Extract the (X, Y) coordinate from the center of the cell holding the provided text.  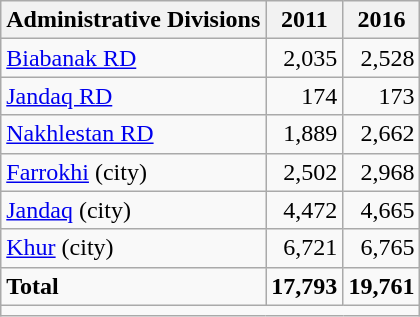
19,761 (382, 286)
2016 (382, 20)
Biabanak RD (134, 58)
4,472 (304, 210)
Jandaq RD (134, 96)
Administrative Divisions (134, 20)
4,665 (382, 210)
Jandaq (city) (134, 210)
6,765 (382, 248)
2,528 (382, 58)
6,721 (304, 248)
Farrokhi (city) (134, 172)
173 (382, 96)
17,793 (304, 286)
2,035 (304, 58)
2,662 (382, 134)
Khur (city) (134, 248)
2011 (304, 20)
Total (134, 286)
Nakhlestan RD (134, 134)
1,889 (304, 134)
174 (304, 96)
2,502 (304, 172)
2,968 (382, 172)
